Capture the cell that displays the provided text and extract its [x, y] central coordinate. 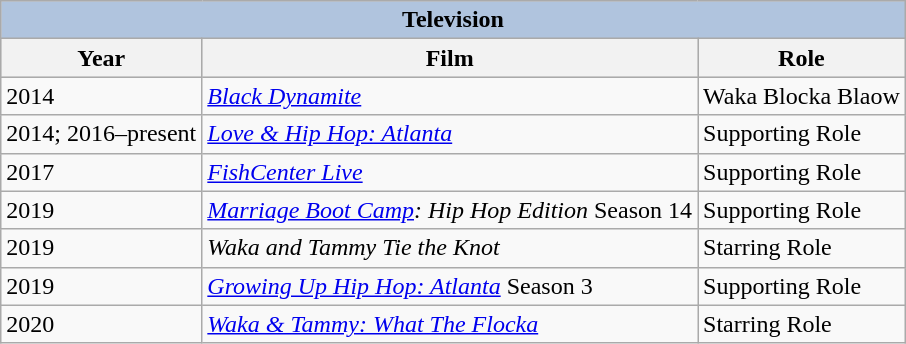
Film [450, 58]
FishCenter Live [450, 172]
Role [802, 58]
Waka and Tammy Tie the Knot [450, 248]
Waka & Tammy: What The Flocka [450, 324]
Growing Up Hip Hop: Atlanta Season 3 [450, 286]
2020 [102, 324]
Year [102, 58]
Marriage Boot Camp: Hip Hop Edition Season 14 [450, 210]
Love & Hip Hop: Atlanta [450, 134]
Waka Blocka Blaow [802, 96]
2014; 2016–present [102, 134]
2017 [102, 172]
2014 [102, 96]
Black Dynamite [450, 96]
Television [454, 20]
